Find where the given text appears and provide that cell's center as (x, y) coordinate. 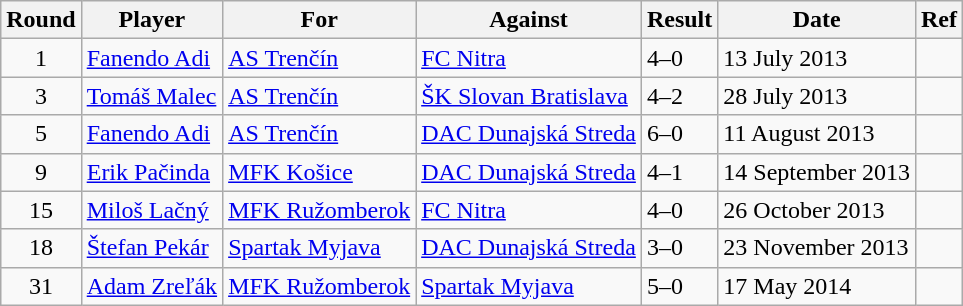
ŠK Slovan Bratislava (529, 96)
28 July 2013 (817, 96)
13 July 2013 (817, 58)
Player (152, 20)
5–0 (679, 286)
Štefan Pekár (152, 248)
Round (41, 20)
3 (41, 96)
9 (41, 172)
4–2 (679, 96)
23 November 2013 (817, 248)
1 (41, 58)
11 August 2013 (817, 134)
4–1 (679, 172)
For (320, 20)
17 May 2014 (817, 286)
Tomáš Malec (152, 96)
14 September 2013 (817, 172)
31 (41, 286)
Ref (938, 20)
Date (817, 20)
Against (529, 20)
15 (41, 210)
Erik Pačinda (152, 172)
Adam Zreľák (152, 286)
Result (679, 20)
18 (41, 248)
26 October 2013 (817, 210)
5 (41, 134)
Miloš Lačný (152, 210)
3–0 (679, 248)
6–0 (679, 134)
MFK Košice (320, 172)
